Capture the cell that displays the provided text and extract its (x, y) central coordinate. 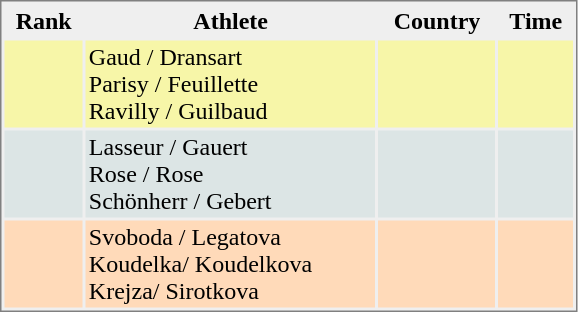
Rank (43, 20)
Gaud / DransartParisy / FeuilletteRavilly / Guilbaud (231, 84)
Time (536, 20)
Lasseur / GauertRose / RoseSchönherr / Gebert (231, 174)
Svoboda / LegatovaKoudelka/ KoudelkovaKrejza/ Sirotkova (231, 264)
Athlete (231, 20)
Country (436, 20)
